Search for the cell housing the specified text and yield its (X, Y) center coordinate. 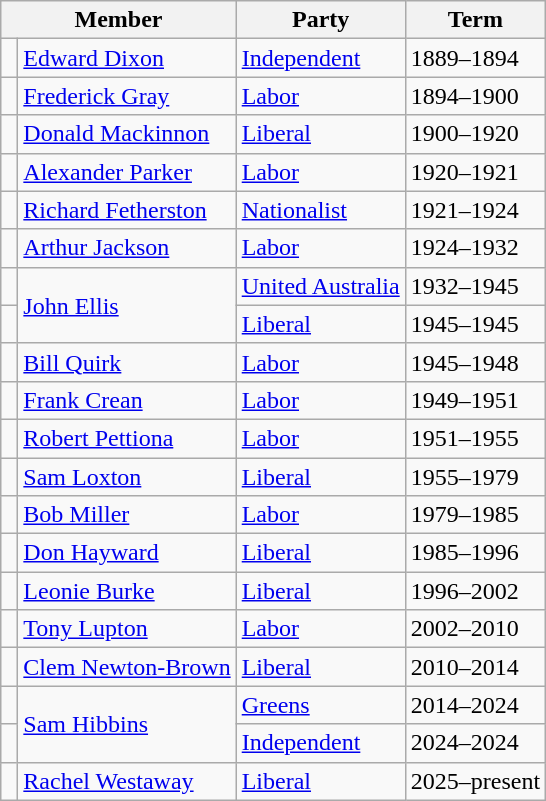
1996–2002 (475, 591)
1894–1900 (475, 96)
Arthur Jackson (127, 248)
1955–1979 (475, 477)
Bob Miller (127, 515)
1949–1951 (475, 400)
Bill Quirk (127, 362)
Sam Loxton (127, 477)
1900–1920 (475, 134)
Richard Fetherston (127, 210)
Alexander Parker (127, 172)
2024–2024 (475, 743)
2014–2024 (475, 705)
1979–1985 (475, 515)
Donald Mackinnon (127, 134)
1921–1924 (475, 210)
1924–1932 (475, 248)
Frederick Gray (127, 96)
1945–1945 (475, 324)
2002–2010 (475, 629)
Robert Pettiona (127, 438)
2025–present (475, 781)
Tony Lupton (127, 629)
Edward Dixon (127, 58)
1889–1894 (475, 58)
Leonie Burke (127, 591)
Rachel Westaway (127, 781)
Term (475, 20)
Greens (320, 705)
1985–1996 (475, 553)
Don Hayward (127, 553)
2010–2014 (475, 667)
1951–1955 (475, 438)
1932–1945 (475, 286)
1920–1921 (475, 172)
Member (118, 20)
Party (320, 20)
Frank Crean (127, 400)
John Ellis (127, 305)
Nationalist (320, 210)
Sam Hibbins (127, 724)
Clem Newton-Brown (127, 667)
1945–1948 (475, 362)
United Australia (320, 286)
